Extract the [x, y] coordinate from the center of the cell holding the provided text.  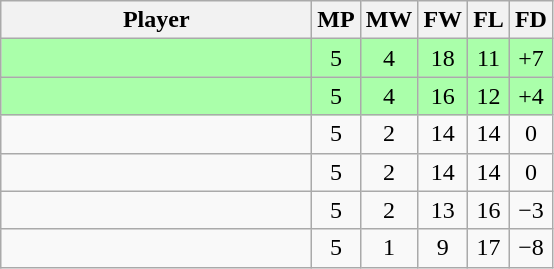
+7 [530, 58]
+4 [530, 96]
12 [489, 96]
Player [156, 20]
17 [489, 248]
FL [489, 20]
11 [489, 58]
FD [530, 20]
1 [389, 248]
−8 [530, 248]
MW [389, 20]
9 [443, 248]
−3 [530, 210]
MP [336, 20]
18 [443, 58]
13 [443, 210]
FW [443, 20]
